Determine the [x, y] coordinate at the center of the cell enclosing the given text.  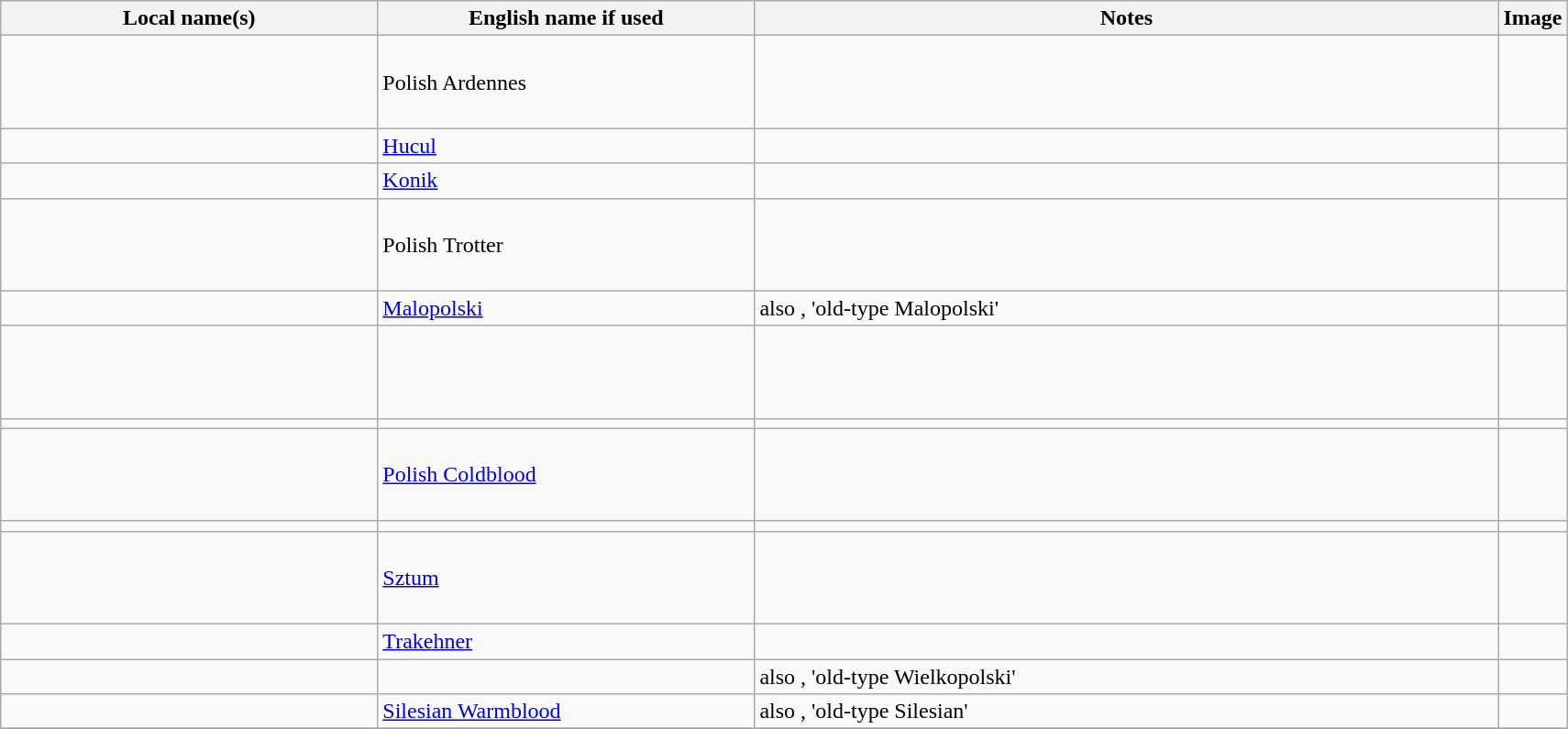
also , 'old-type Silesian' [1126, 712]
also , 'old-type Wielkopolski' [1126, 676]
Polish Trotter [567, 244]
Hucul [567, 146]
Malopolski [567, 308]
Image [1533, 18]
Notes [1126, 18]
English name if used [567, 18]
Trakehner [567, 641]
Local name(s) [189, 18]
also , 'old-type Malopolski' [1126, 308]
Konik [567, 181]
Polish Coldblood [567, 475]
Polish Ardennes [567, 83]
Silesian Warmblood [567, 712]
Sztum [567, 578]
